Capture the cell that displays the provided text and extract its (x, y) central coordinate. 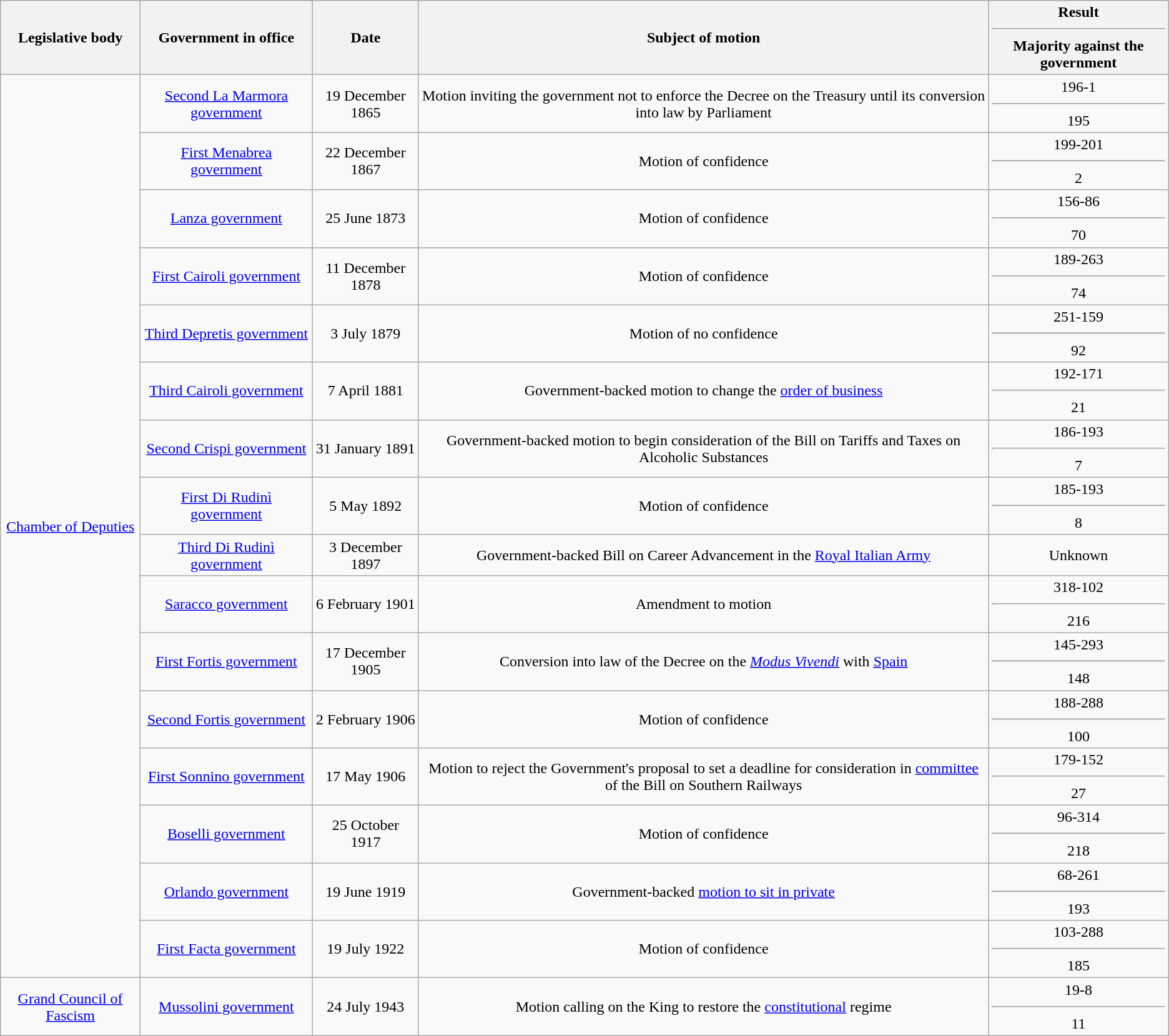
11 December 1878 (365, 276)
188-288100 (1078, 719)
Government-backed motion to change the order of business (703, 391)
Conversion into law of the Decree on the Modus Vivendi with Spain (703, 661)
Government-backed motion to begin consideration of the Bill on Tariffs and Taxes on Alcoholic Substances (703, 448)
103-288185 (1078, 949)
19-811 (1078, 1007)
Unknown (1078, 555)
Second Crispi government (226, 448)
Legislative body (71, 37)
5 May 1892 (365, 506)
First Fortis government (226, 661)
Motion of no confidence (703, 333)
3 December 1897 (365, 555)
25 June 1873 (365, 219)
3 July 1879 (365, 333)
251-15992 (1078, 333)
First Facta government (226, 949)
ResultMajority against the government (1078, 37)
199-2012 (1078, 161)
First Sonnino government (226, 777)
6 February 1901 (365, 604)
Date (365, 37)
First Cairoli government (226, 276)
22 December 1867 (365, 161)
17 December 1905 (365, 661)
Amendment to motion (703, 604)
68-261193 (1078, 892)
Second Fortis government (226, 719)
Chamber of Deputies (71, 526)
17 May 1906 (365, 777)
Third Di Rudinì government (226, 555)
19 December 1865 (365, 104)
25 October 1917 (365, 834)
Lanza government (226, 219)
96-314218 (1078, 834)
186-1937 (1078, 448)
31 January 1891 (365, 448)
145-293148 (1078, 661)
19 June 1919 (365, 892)
189-26374 (1078, 276)
Government in office (226, 37)
185-1938 (1078, 506)
Boselli government (226, 834)
318-102216 (1078, 604)
196-1195 (1078, 104)
Orlando government (226, 892)
156-8670 (1078, 219)
Government-backed Bill on Career Advancement in the Royal Italian Army (703, 555)
Third Depretis government (226, 333)
179-15227 (1078, 777)
2 February 1906 (365, 719)
Grand Council of Fascism (71, 1007)
Mussolini government (226, 1007)
Motion to reject the Government's proposal to set a deadline for consideration in committee of the Bill on Southern Railways (703, 777)
Subject of motion (703, 37)
Saracco government (226, 604)
192-17121 (1078, 391)
7 April 1881 (365, 391)
24 July 1943 (365, 1007)
Second La Marmora government (226, 104)
First Menabrea government (226, 161)
19 July 1922 (365, 949)
Motion inviting the government not to enforce the Decree on the Treasury until its conversion into law by Parliament (703, 104)
Government-backed motion to sit in private (703, 892)
Motion calling on the King to restore the constitutional regime (703, 1007)
Third Cairoli government (226, 391)
First Di Rudinì government (226, 506)
